Return the [X, Y] coordinate for the center point of the cell that contains the specified text.  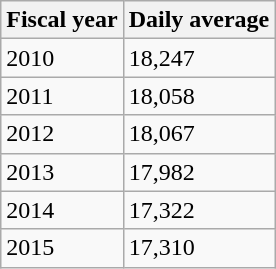
2010 [62, 58]
2011 [62, 96]
Fiscal year [62, 20]
2013 [62, 172]
17,310 [199, 248]
18,067 [199, 134]
2015 [62, 248]
2012 [62, 134]
17,982 [199, 172]
2014 [62, 210]
18,247 [199, 58]
Daily average [199, 20]
17,322 [199, 210]
18,058 [199, 96]
